Capture the cell that displays the provided text and extract its (X, Y) central coordinate. 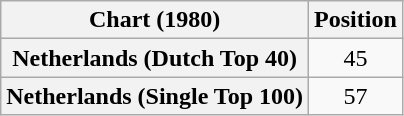
57 (356, 96)
Position (356, 20)
Netherlands (Single Top 100) (155, 96)
45 (356, 58)
Chart (1980) (155, 20)
Netherlands (Dutch Top 40) (155, 58)
